Capture the cell that displays the provided text and extract its (x, y) central coordinate. 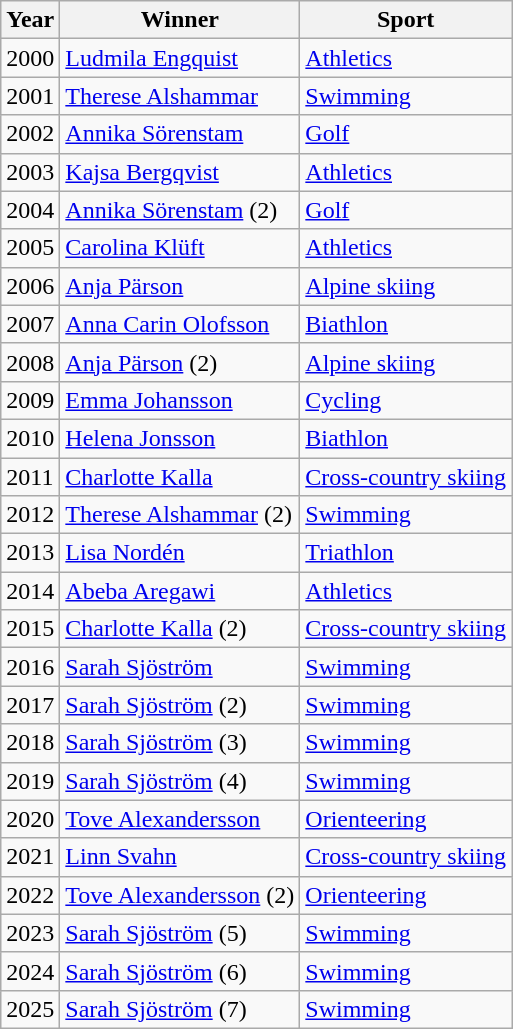
2010 (30, 438)
Tove Alexandersson (2) (180, 895)
Charlotte Kalla (180, 477)
2020 (30, 819)
2024 (30, 971)
Annika Sörenstam (180, 134)
Anja Pärson (2) (180, 362)
Triathlon (406, 553)
Sarah Sjöström (180, 667)
Emma Johansson (180, 400)
2012 (30, 515)
2017 (30, 705)
2018 (30, 743)
Carolina Klüft (180, 248)
Sport (406, 20)
2025 (30, 1009)
2003 (30, 172)
2023 (30, 933)
2014 (30, 591)
Sarah Sjöström (7) (180, 1009)
2022 (30, 895)
Linn Svahn (180, 857)
2002 (30, 134)
Sarah Sjöström (4) (180, 781)
2001 (30, 96)
Sarah Sjöström (3) (180, 743)
2000 (30, 58)
2011 (30, 477)
Lisa Nordén (180, 553)
2007 (30, 324)
Helena Jonsson (180, 438)
Tove Alexandersson (180, 819)
2016 (30, 667)
2019 (30, 781)
Year (30, 20)
Cycling (406, 400)
Therese Alshammar (180, 96)
Sarah Sjöström (5) (180, 933)
Sarah Sjöström (2) (180, 705)
2009 (30, 400)
Kajsa Bergqvist (180, 172)
2006 (30, 286)
2015 (30, 629)
Sarah Sjöström (6) (180, 971)
2004 (30, 210)
Annika Sörenstam (2) (180, 210)
2013 (30, 553)
2005 (30, 248)
Charlotte Kalla (2) (180, 629)
Anja Pärson (180, 286)
Abeba Aregawi (180, 591)
Anna Carin Olofsson (180, 324)
2008 (30, 362)
Ludmila Engquist (180, 58)
Therese Alshammar (2) (180, 515)
Winner (180, 20)
2021 (30, 857)
